Identify which cell holds the provided text, then report its (X, Y) central coordinate. 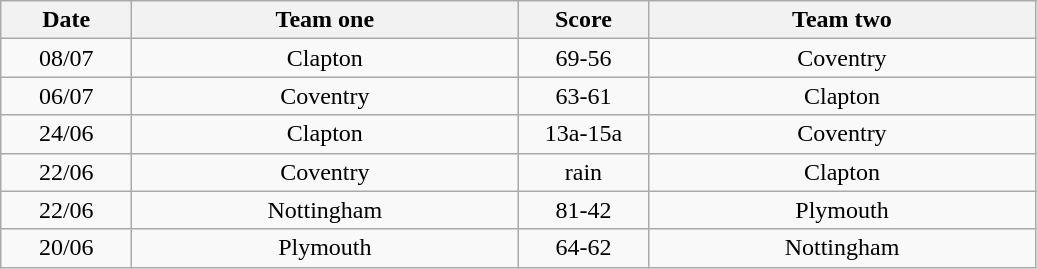
13a-15a (584, 134)
08/07 (66, 58)
64-62 (584, 248)
Score (584, 20)
69-56 (584, 58)
Team two (842, 20)
06/07 (66, 96)
20/06 (66, 248)
24/06 (66, 134)
Date (66, 20)
81-42 (584, 210)
rain (584, 172)
63-61 (584, 96)
Team one (325, 20)
